Extract the [x, y] coordinate from the center of the cell holding the provided text.  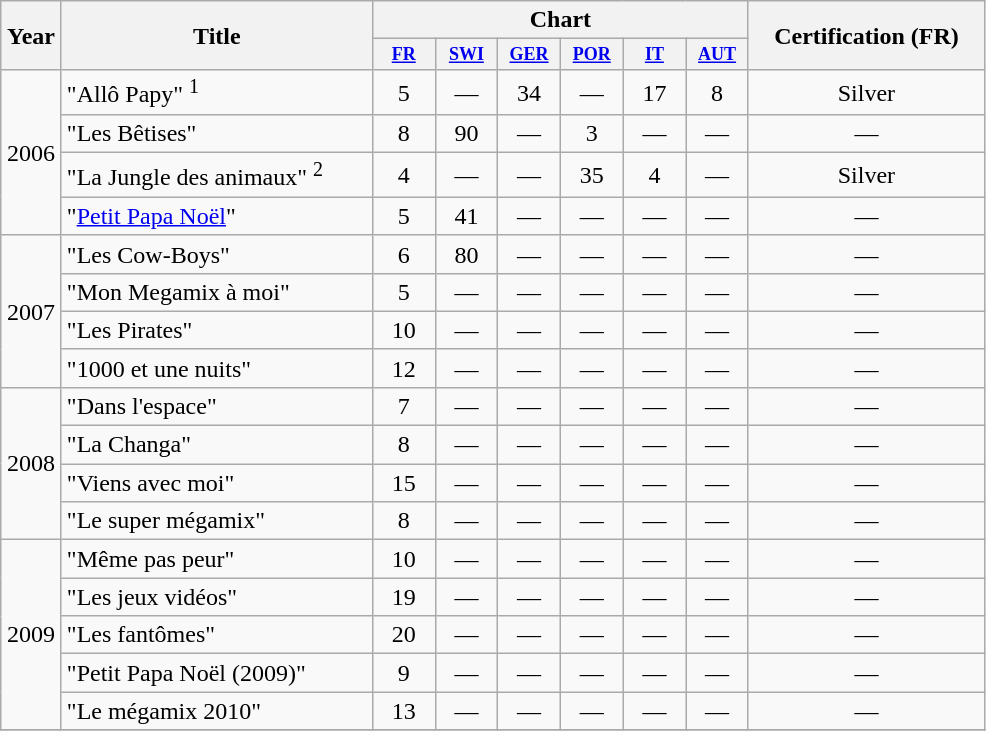
3 [592, 134]
15 [404, 483]
"Mon Megamix à moi" [216, 292]
AUT [718, 54]
2009 [32, 635]
41 [466, 216]
19 [404, 597]
SWI [466, 54]
20 [404, 635]
"Les Bêtises" [216, 134]
35 [592, 176]
"Même pas peur" [216, 559]
FR [404, 54]
Certification (FR) [866, 36]
80 [466, 254]
Title [216, 36]
7 [404, 406]
Chart [560, 20]
POR [592, 54]
9 [404, 673]
"Petit Papa Noël (2009)" [216, 673]
"1000 et une nuits" [216, 368]
17 [654, 92]
12 [404, 368]
Year [32, 36]
"Les Pirates" [216, 330]
"Le mégamix 2010" [216, 711]
"Petit Papa Noël" [216, 216]
2006 [32, 152]
13 [404, 711]
"Allô Papy" 1 [216, 92]
"Dans l'espace" [216, 406]
"Les jeux vidéos" [216, 597]
"La Jungle des animaux" 2 [216, 176]
IT [654, 54]
6 [404, 254]
2008 [32, 463]
34 [530, 92]
"Les Cow-Boys" [216, 254]
90 [466, 134]
GER [530, 54]
"Viens avec moi" [216, 483]
"Les fantômes" [216, 635]
"Le super mégamix" [216, 521]
"La Changa" [216, 445]
2007 [32, 311]
